From the cell containing the given text, extract its center point as (x, y) coordinate. 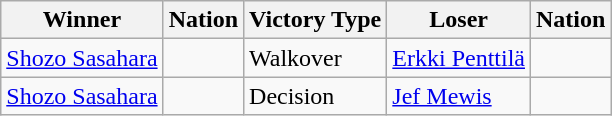
Decision (316, 96)
Victory Type (316, 20)
Jef Mewis (459, 96)
Walkover (316, 58)
Loser (459, 20)
Erkki Penttilä (459, 58)
Winner (82, 20)
